Output the [X, Y] coordinate of the center of the cell containing the given text.  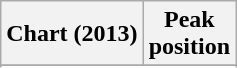
Peakposition [189, 34]
Chart (2013) [72, 34]
